Provide the [X, Y] coordinate of the cell's center where the given text is located.  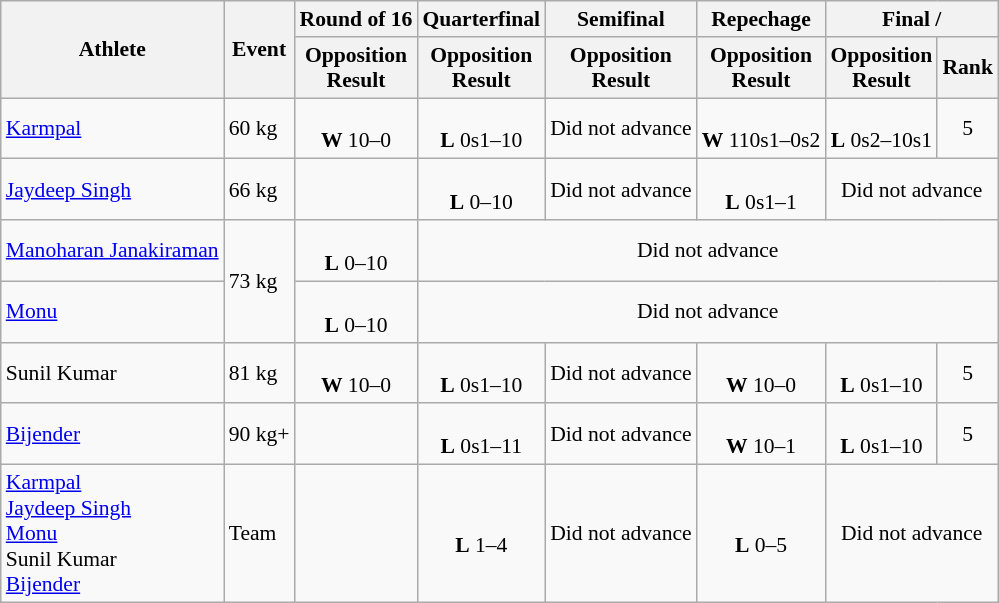
90 kg+ [260, 434]
L 1–4 [481, 534]
Jaydeep Singh [112, 190]
Sunil Kumar [112, 372]
Bijender [112, 434]
Monu [112, 312]
W 110s1–0s2 [762, 128]
Manoharan Janakiraman [112, 250]
Event [260, 50]
Rank [968, 68]
Final / [912, 19]
KarmpalJaydeep SinghMonuSunil KumarBijender [112, 534]
Repechage [762, 19]
Round of 16 [356, 19]
66 kg [260, 190]
Quarterfinal [481, 19]
Team [260, 534]
Karmpal [112, 128]
60 kg [260, 128]
Athlete [112, 50]
81 kg [260, 372]
Semifinal [621, 19]
L 0s1–1 [762, 190]
L 0–5 [762, 534]
L 0s2–10s1 [881, 128]
73 kg [260, 281]
W 10–1 [762, 434]
L 0s1–11 [481, 434]
